Output the [x, y] coordinate of the center of the cell containing the given text.  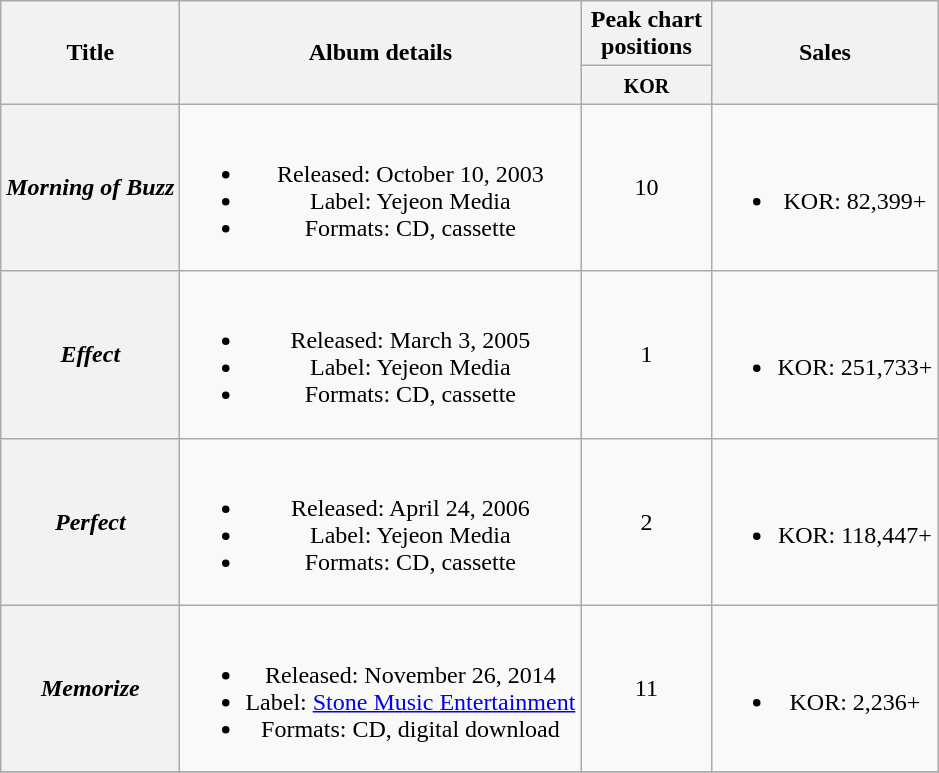
KOR: 251,733+ [825, 354]
Effect [90, 354]
Morning of Buzz [90, 188]
Sales [825, 52]
Released: March 3, 2005Label: Yejeon MediaFormats: CD, cassette [380, 354]
KOR: 2,236+ [825, 688]
Released: April 24, 2006Label: Yejeon MediaFormats: CD, cassette [380, 522]
1 [646, 354]
10 [646, 188]
Perfect [90, 522]
KOR [646, 85]
2 [646, 522]
11 [646, 688]
Released: November 26, 2014Label: Stone Music EntertainmentFormats: CD, digital download [380, 688]
Peak chart positions [646, 34]
Memorize [90, 688]
Released: October 10, 2003Label: Yejeon MediaFormats: CD, cassette [380, 188]
Album details [380, 52]
Title [90, 52]
KOR: 118,447+ [825, 522]
KOR: 82,399+ [825, 188]
